Scan for the cell matching the given text and deliver its (X, Y) coordinate at center. 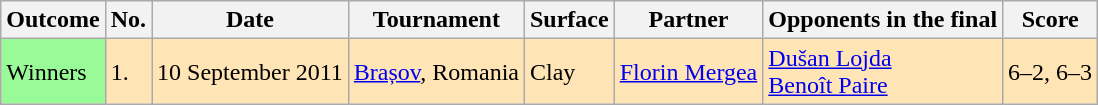
Florin Mergea (688, 72)
Dušan Lojda Benoît Paire (883, 72)
Outcome (53, 20)
Partner (688, 20)
10 September 2011 (250, 72)
No. (128, 20)
Clay (569, 72)
Date (250, 20)
6–2, 6–3 (1050, 72)
Surface (569, 20)
1. (128, 72)
Winners (53, 72)
Tournament (436, 20)
Score (1050, 20)
Opponents in the final (883, 20)
Brașov, Romania (436, 72)
